Provide the (x, y) coordinate of the cell's center where the given text is located.  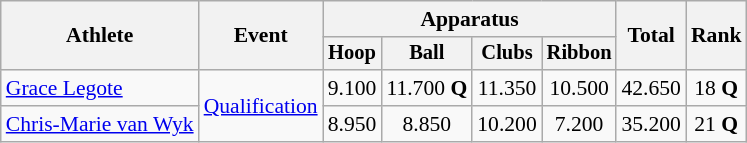
Apparatus (470, 19)
Event (261, 36)
Hoop (352, 54)
Athlete (100, 36)
42.650 (650, 88)
8.850 (426, 124)
10.500 (580, 88)
35.200 (650, 124)
Grace Legote (100, 88)
Qualification (261, 106)
8.950 (352, 124)
11.350 (506, 88)
Rank (716, 36)
7.200 (580, 124)
Chris-Marie van Wyk (100, 124)
10.200 (506, 124)
Ribbon (580, 54)
Total (650, 36)
9.100 (352, 88)
21 Q (716, 124)
11.700 Q (426, 88)
18 Q (716, 88)
Clubs (506, 54)
Ball (426, 54)
